Detect which cell encompasses the target text, then output its [x, y] center coordinate. 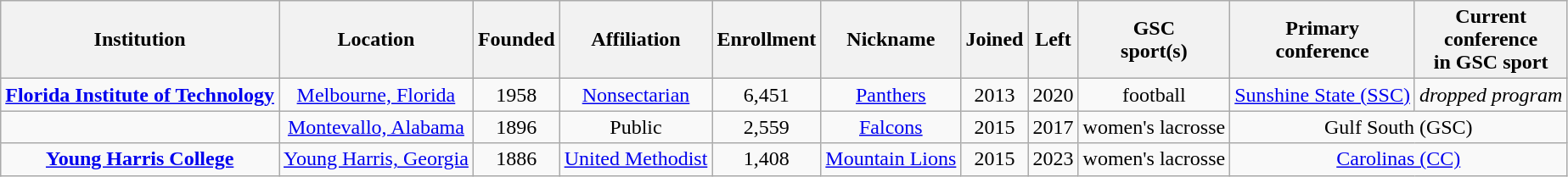
Nickname [891, 40]
Florida Institute of Technology [140, 95]
Joined [995, 40]
Young Harris College [140, 159]
Melbourne, Florida [377, 95]
Young Harris, Georgia [377, 159]
Location [377, 40]
United Methodist [636, 159]
2020 [1053, 95]
Nonsectarian [636, 95]
Gulf South (GSC) [1399, 127]
Founded [516, 40]
Currentconferencein GSC sport [1491, 40]
2023 [1053, 159]
Mountain Lions [891, 159]
1958 [516, 95]
Panthers [891, 95]
1886 [516, 159]
Carolinas (CC) [1399, 159]
dropped program [1491, 95]
1896 [516, 127]
Enrollment [767, 40]
2013 [995, 95]
football [1155, 95]
Public [636, 127]
1,408 [767, 159]
Institution [140, 40]
6,451 [767, 95]
Sunshine State (SSC) [1323, 95]
Left [1053, 40]
Falcons [891, 127]
2,559 [767, 127]
2017 [1053, 127]
Montevallo, Alabama [377, 127]
GSCsport(s) [1155, 40]
Affiliation [636, 40]
Primaryconference [1323, 40]
